Return the [x, y] coordinate for the center point of the cell that contains the specified text.  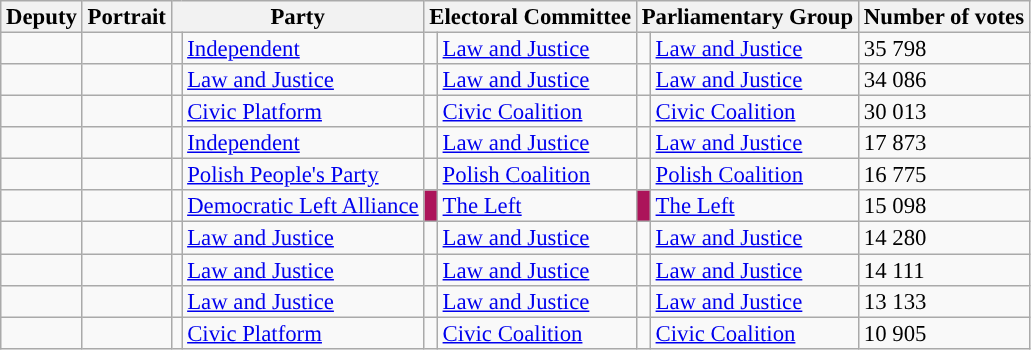
Democratic Left Alliance [303, 206]
Deputy [42, 17]
14 280 [944, 238]
Party [298, 17]
15 098 [944, 206]
Electoral Committee [530, 17]
30 013 [944, 112]
Portrait [126, 17]
13 133 [944, 301]
34 086 [944, 80]
10 905 [944, 333]
Polish People's Party [303, 175]
Parliamentary Group [747, 17]
Number of votes [944, 17]
17 873 [944, 143]
35 798 [944, 49]
16 775 [944, 175]
14 111 [944, 270]
